Search for the cell housing the specified text and yield its (x, y) center coordinate. 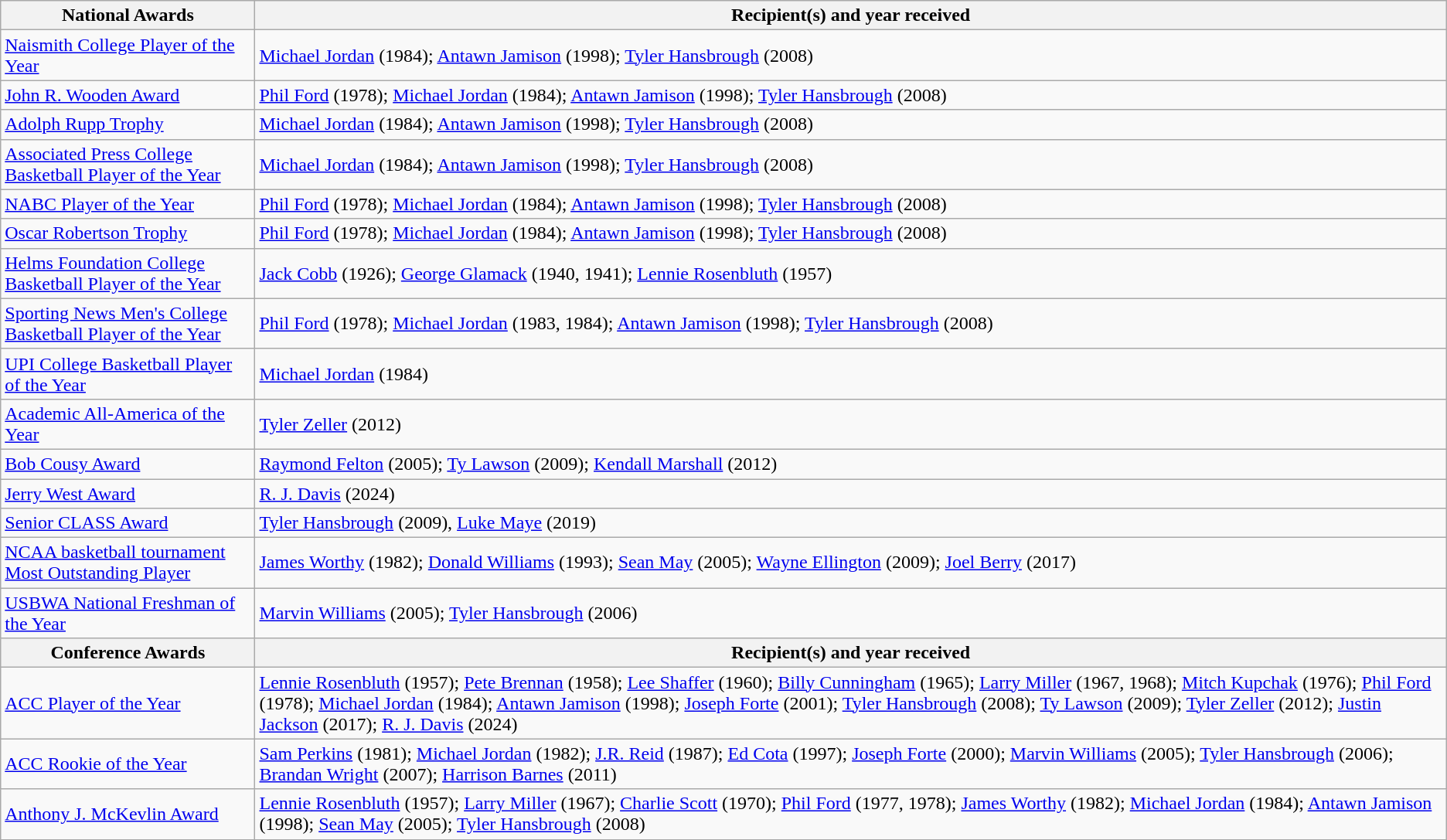
Anthony J. McKevlin Award (128, 814)
R. J. Davis (2024) (850, 494)
Sporting News Men's College Basketball Player of the Year (128, 323)
USBWA National Freshman of the Year (128, 614)
Associated Press College Basketball Player of the Year (128, 164)
NABC Player of the Year (128, 204)
Adolph Rupp Trophy (128, 124)
ACC Rookie of the Year (128, 763)
Tyler Zeller (2012) (850, 423)
Jack Cobb (1926); George Glamack (1940, 1941); Lennie Rosenbluth (1957) (850, 274)
Conference Awards (128, 653)
National Awards (128, 15)
UPI College Basketball Player of the Year (128, 374)
James Worthy (1982); Donald Williams (1993); Sean May (2005); Wayne Ellington (2009); Joel Berry (2017) (850, 563)
Academic All-America of the Year (128, 423)
Oscar Robertson Trophy (128, 233)
Tyler Hansbrough (2009), Luke Maye (2019) (850, 523)
Michael Jordan (1984) (850, 374)
Raymond Felton (2005); Ty Lawson (2009); Kendall Marshall (2012) (850, 464)
John R. Wooden Award (128, 95)
NCAA basketball tournament Most Outstanding Player (128, 563)
Senior CLASS Award (128, 523)
Naismith College Player of the Year (128, 56)
Marvin Williams (2005); Tyler Hansbrough (2006) (850, 614)
Jerry West Award (128, 494)
Bob Cousy Award (128, 464)
Helms Foundation College Basketball Player of the Year (128, 274)
Phil Ford (1978); Michael Jordan (1983, 1984); Antawn Jamison (1998); Tyler Hansbrough (2008) (850, 323)
ACC Player of the Year (128, 703)
